Output the (x, y) coordinate of the center of the cell containing the given text.  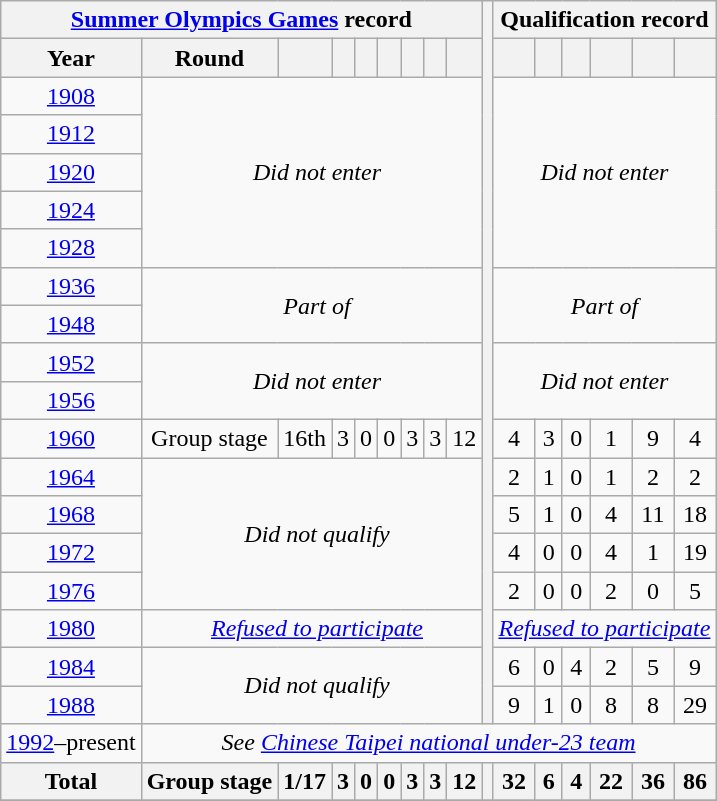
1936 (71, 286)
86 (695, 781)
19 (695, 553)
18 (695, 515)
1980 (71, 629)
1/17 (305, 781)
1924 (71, 210)
11 (653, 515)
1984 (71, 667)
1968 (71, 515)
29 (695, 705)
1972 (71, 553)
1964 (71, 477)
Summer Olympics Games record (242, 20)
36 (653, 781)
22 (611, 781)
Round (210, 58)
See Chinese Taipei national under-23 team (428, 743)
Year (71, 58)
Qualification record (604, 20)
1992–present (71, 743)
1920 (71, 172)
1952 (71, 362)
1912 (71, 134)
1908 (71, 96)
16th (305, 438)
1976 (71, 591)
Total (71, 781)
1956 (71, 400)
1928 (71, 248)
1960 (71, 438)
1948 (71, 324)
1988 (71, 705)
32 (514, 781)
